Detect which cell encompasses the target text, then output its [X, Y] center coordinate. 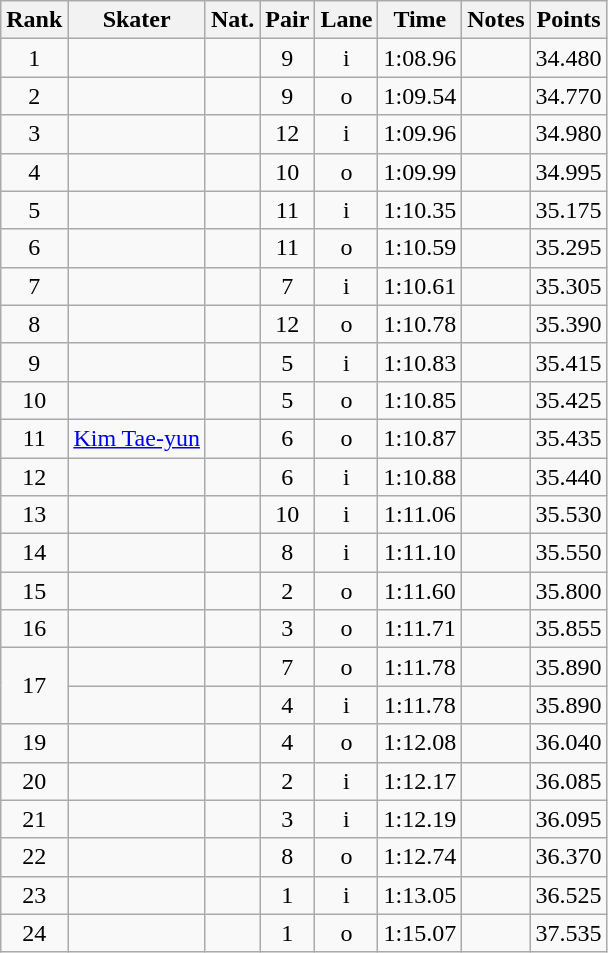
35.295 [568, 248]
35.425 [568, 400]
35.800 [568, 591]
Pair [288, 20]
1:11.10 [420, 553]
35.855 [568, 629]
1:11.71 [420, 629]
35.550 [568, 553]
Points [568, 20]
1:09.96 [420, 134]
1:10.59 [420, 248]
Time [420, 20]
36.095 [568, 819]
1:12.19 [420, 819]
13 [34, 515]
34.995 [568, 172]
36.040 [568, 743]
35.415 [568, 362]
34.480 [568, 58]
1:08.96 [420, 58]
15 [34, 591]
1:09.99 [420, 172]
35.440 [568, 477]
35.530 [568, 515]
1:12.17 [420, 781]
21 [34, 819]
1:10.88 [420, 477]
24 [34, 933]
35.435 [568, 438]
35.390 [568, 324]
Notes [496, 20]
37.535 [568, 933]
36.525 [568, 895]
19 [34, 743]
35.175 [568, 210]
1:10.61 [420, 286]
1:10.35 [420, 210]
36.370 [568, 857]
1:11.60 [420, 591]
1:10.78 [420, 324]
14 [34, 553]
1:09.54 [420, 96]
1:10.87 [420, 438]
1:12.74 [420, 857]
23 [34, 895]
Rank [34, 20]
16 [34, 629]
17 [34, 686]
Skater [137, 20]
1:12.08 [420, 743]
34.980 [568, 134]
1:10.85 [420, 400]
20 [34, 781]
1:13.05 [420, 895]
1:15.07 [420, 933]
34.770 [568, 96]
36.085 [568, 781]
35.305 [568, 286]
1:10.83 [420, 362]
22 [34, 857]
Nat. [232, 20]
Lane [346, 20]
Kim Tae-yun [137, 438]
1:11.06 [420, 515]
